Scan for the cell matching the given text and deliver its [x, y] coordinate at center. 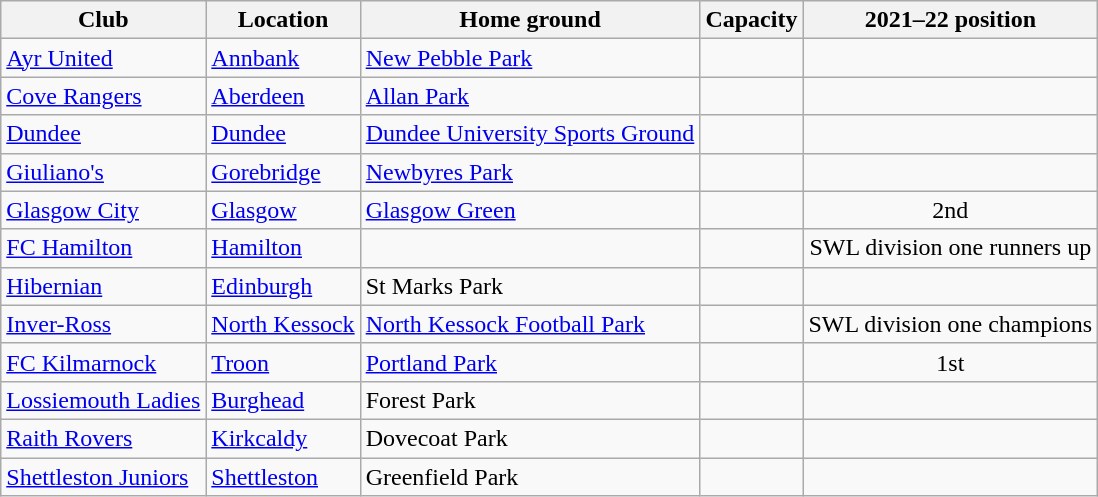
Raith Rovers [104, 438]
Greenfield Park [530, 477]
Dundee University Sports Ground [530, 134]
Hibernian [104, 286]
SWL division one champions [950, 324]
Kirkcaldy [283, 438]
Allan Park [530, 96]
Club [104, 20]
Burghead [283, 400]
FC Hamilton [104, 248]
St Marks Park [530, 286]
Dovecoat Park [530, 438]
Hamilton [283, 248]
Location [283, 20]
Forest Park [530, 400]
Giuliano's [104, 172]
2021–22 position [950, 20]
Newbyres Park [530, 172]
Ayr United [104, 58]
Edinburgh [283, 286]
Capacity [752, 20]
FC Kilmarnock [104, 362]
Inver-Ross [104, 324]
2nd [950, 210]
Aberdeen [283, 96]
Glasgow City [104, 210]
North Kessock Football Park [530, 324]
SWL division one runners up [950, 248]
Shettleston [283, 477]
Portland Park [530, 362]
Home ground [530, 20]
Gorebridge [283, 172]
Cove Rangers [104, 96]
North Kessock [283, 324]
Shettleston Juniors [104, 477]
New Pebble Park [530, 58]
Lossiemouth Ladies [104, 400]
Glasgow Green [530, 210]
1st [950, 362]
Troon [283, 362]
Glasgow [283, 210]
Annbank [283, 58]
